Return (X, Y) of the center of cell containing provided text 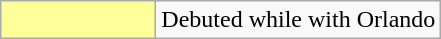
Debuted while with Orlando (298, 20)
